Scan for the cell matching the given text and deliver its [x, y] coordinate at center. 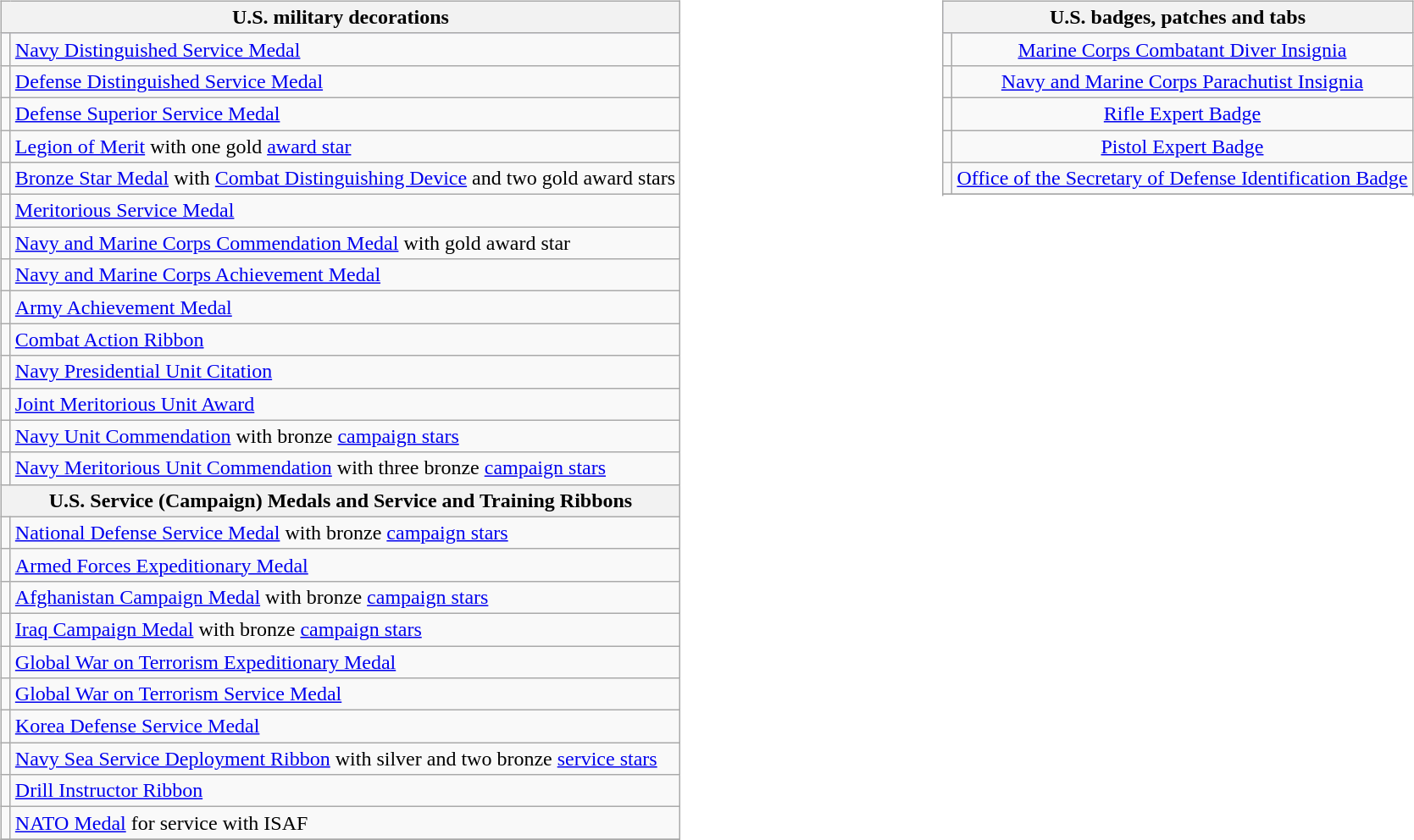
Bronze Star Medal with Combat Distinguishing Device and two gold award stars [345, 179]
Defense Distinguished Service Medal [345, 81]
Navy Distinguished Service Medal [345, 49]
Office of the Secretary of Defense Identification Badge [1183, 179]
Navy Sea Service Deployment Ribbon with silver and two bronze service stars [345, 759]
Combat Action Ribbon [345, 340]
Legion of Merit with one gold award star [345, 146]
NATO Medal for service with ISAF [345, 823]
Pistol Expert Badge [1183, 146]
Defense Superior Service Medal [345, 113]
Marine Corps Combatant Diver Insignia [1183, 49]
Army Achievement Medal [345, 307]
Joint Meritorious Unit Award [345, 404]
Global War on Terrorism Expeditionary Medal [345, 661]
Navy and Marine Corps Parachutist Insignia [1183, 81]
Navy Presidential Unit Citation [345, 372]
Iraq Campaign Medal with bronze campaign stars [345, 629]
Navy and Marine Corps Commendation Medal with gold award star [345, 243]
Drill Instructor Ribbon [345, 791]
Korea Defense Service Medal [345, 727]
U.S. badges, patches and tabs [1178, 17]
Meritorious Service Medal [345, 211]
Global War on Terrorism Service Medal [345, 694]
U.S. Service (Campaign) Medals and Service and Training Ribbons [341, 500]
National Defense Service Medal with bronze campaign stars [345, 533]
Navy and Marine Corps Achievement Medal [345, 275]
Navy Meritorious Unit Commendation with three bronze campaign stars [345, 468]
Navy Unit Commendation with bronze campaign stars [345, 436]
Afghanistan Campaign Medal with bronze campaign stars [345, 597]
Armed Forces Expeditionary Medal [345, 565]
Rifle Expert Badge [1183, 113]
U.S. military decorations [341, 17]
